Search for the cell housing the specified text and yield its (x, y) center coordinate. 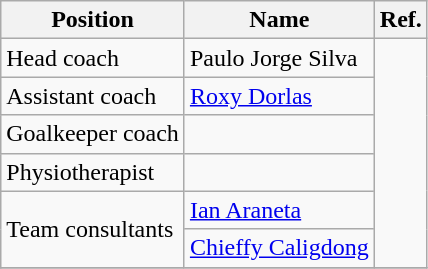
Ref. (400, 20)
Position (93, 20)
Assistant coach (93, 96)
Team consultants (93, 229)
Chieffy Caligdong (279, 248)
Name (279, 20)
Paulo Jorge Silva (279, 58)
Roxy Dorlas (279, 96)
Goalkeeper coach (93, 134)
Head coach (93, 58)
Ian Araneta (279, 210)
Physiotherapist (93, 172)
